Output the (X, Y) coordinate of the center of the cell containing the given text.  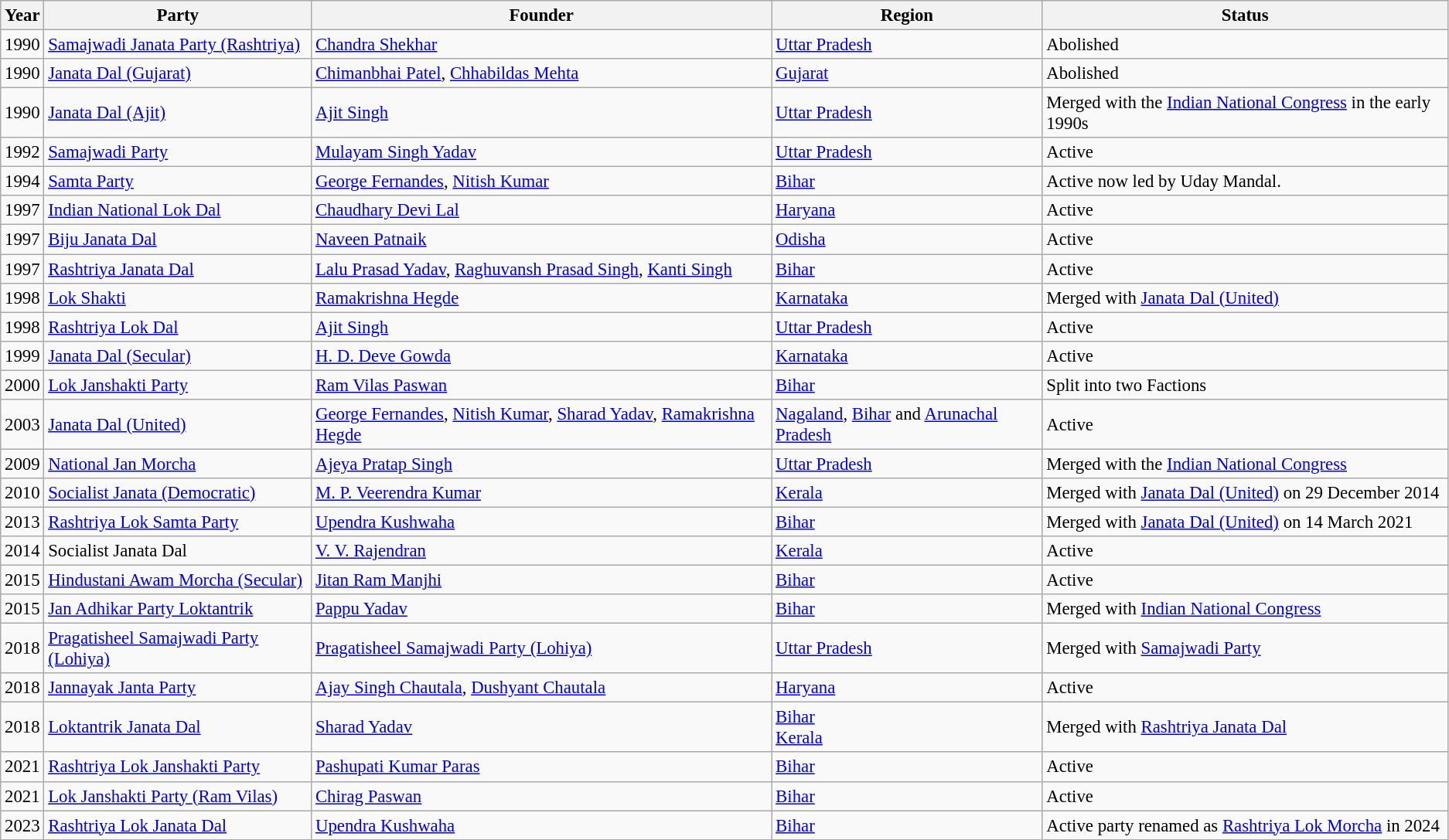
Status (1245, 15)
Party (178, 15)
Merged with Janata Dal (United) on 14 March 2021 (1245, 522)
Janata Dal (Ajit) (178, 113)
Rashtriya Lok Janata Dal (178, 825)
Janata Dal (United) (178, 425)
George Fernandes, Nitish Kumar, Sharad Yadav, Ramakrishna Hegde (541, 425)
Merged with Samajwadi Party (1245, 649)
Pashupati Kumar Paras (541, 767)
Janata Dal (Secular) (178, 355)
Lalu Prasad Yadav, Raghuvansh Prasad Singh, Kanti Singh (541, 269)
Chaudhary Devi Lal (541, 211)
Ramakrishna Hegde (541, 298)
Biju Janata Dal (178, 240)
Janata Dal (Gujarat) (178, 73)
Merged with the Indian National Congress (1245, 464)
Rashtriya Lok Dal (178, 327)
2009 (22, 464)
Indian National Lok Dal (178, 211)
Naveen Patnaik (541, 240)
Jannayak Janta Party (178, 688)
Merged with Indian National Congress (1245, 609)
Lok Shakti (178, 298)
Year (22, 15)
1999 (22, 355)
Mulayam Singh Yadav (541, 152)
Sharad Yadav (541, 728)
Rashtriya Lok Samta Party (178, 522)
Founder (541, 15)
Ram Vilas Paswan (541, 385)
1994 (22, 182)
Gujarat (907, 73)
Pappu Yadav (541, 609)
Rashtriya Janata Dal (178, 269)
2000 (22, 385)
Region (907, 15)
V. V. Rajendran (541, 551)
Samta Party (178, 182)
National Jan Morcha (178, 464)
Ajeya Pratap Singh (541, 464)
BiharKerala (907, 728)
1992 (22, 152)
2010 (22, 493)
Active party renamed as Rashtriya Lok Morcha in 2024 (1245, 825)
H. D. Deve Gowda (541, 355)
Chandra Shekhar (541, 45)
2014 (22, 551)
George Fernandes, Nitish Kumar (541, 182)
Odisha (907, 240)
Merged with Janata Dal (United) (1245, 298)
Jan Adhikar Party Loktantrik (178, 609)
Chirag Paswan (541, 796)
Merged with Janata Dal (United) on 29 December 2014 (1245, 493)
Rashtriya Lok Janshakti Party (178, 767)
2023 (22, 825)
Active now led by Uday Mandal. (1245, 182)
Hindustani Awam Morcha (Secular) (178, 580)
Jitan Ram Manjhi (541, 580)
Lok Janshakti Party (178, 385)
Nagaland, Bihar and Arunachal Pradesh (907, 425)
2003 (22, 425)
Lok Janshakti Party (Ram Vilas) (178, 796)
Samajwadi Janata Party (Rashtriya) (178, 45)
Merged with the Indian National Congress in the early 1990s (1245, 113)
Loktantrik Janata Dal (178, 728)
2013 (22, 522)
Socialist Janata (Democratic) (178, 493)
Socialist Janata Dal (178, 551)
Samajwadi Party (178, 152)
Ajay Singh Chautala, Dushyant Chautala (541, 688)
Split into two Factions (1245, 385)
Chimanbhai Patel, Chhabildas Mehta (541, 73)
M. P. Veerendra Kumar (541, 493)
Merged with Rashtriya Janata Dal (1245, 728)
